Return (x, y) of the center of cell containing provided text 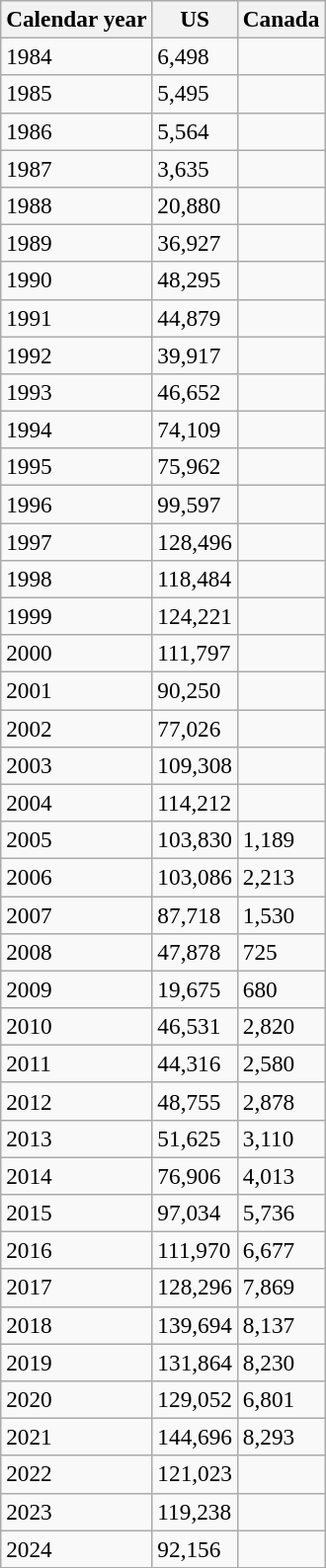
1991 (77, 318)
39,917 (195, 354)
144,696 (195, 1437)
128,496 (195, 541)
2016 (77, 1250)
139,694 (195, 1325)
2015 (77, 1213)
2023 (77, 1512)
111,797 (195, 654)
87,718 (195, 914)
3,635 (195, 168)
103,830 (195, 839)
114,212 (195, 803)
1990 (77, 280)
131,864 (195, 1362)
51,625 (195, 1138)
75,962 (195, 467)
36,927 (195, 243)
103,086 (195, 877)
8,293 (281, 1437)
46,652 (195, 392)
2018 (77, 1325)
99,597 (195, 504)
2007 (77, 914)
2019 (77, 1362)
6,498 (195, 56)
1995 (77, 467)
48,295 (195, 280)
1993 (77, 392)
1985 (77, 94)
109,308 (195, 765)
8,230 (281, 1362)
1989 (77, 243)
1986 (77, 131)
119,238 (195, 1512)
2013 (77, 1138)
19,675 (195, 989)
2,820 (281, 1026)
118,484 (195, 579)
7,869 (281, 1288)
44,316 (195, 1063)
1988 (77, 205)
1992 (77, 354)
90,250 (195, 690)
1998 (77, 579)
2,878 (281, 1101)
2010 (77, 1026)
2,580 (281, 1063)
2,213 (281, 877)
2001 (77, 690)
Canada (281, 19)
46,531 (195, 1026)
2022 (77, 1474)
2004 (77, 803)
1994 (77, 430)
48,755 (195, 1101)
2017 (77, 1288)
5,736 (281, 1213)
1987 (77, 168)
129,052 (195, 1399)
111,970 (195, 1250)
2024 (77, 1548)
6,801 (281, 1399)
128,296 (195, 1288)
76,906 (195, 1175)
1,530 (281, 914)
20,880 (195, 205)
2009 (77, 989)
2002 (77, 728)
1,189 (281, 839)
121,023 (195, 1474)
3,110 (281, 1138)
2021 (77, 1437)
5,495 (195, 94)
8,137 (281, 1325)
2014 (77, 1175)
4,013 (281, 1175)
2006 (77, 877)
US (195, 19)
1997 (77, 541)
92,156 (195, 1548)
2020 (77, 1399)
2012 (77, 1101)
74,109 (195, 430)
5,564 (195, 131)
124,221 (195, 616)
680 (281, 989)
1999 (77, 616)
6,677 (281, 1250)
1996 (77, 504)
Calendar year (77, 19)
97,034 (195, 1213)
2005 (77, 839)
2003 (77, 765)
725 (281, 952)
47,878 (195, 952)
2000 (77, 654)
2008 (77, 952)
77,026 (195, 728)
1984 (77, 56)
44,879 (195, 318)
2011 (77, 1063)
